Find where the given text appears and provide that cell's center as [x, y] coordinate. 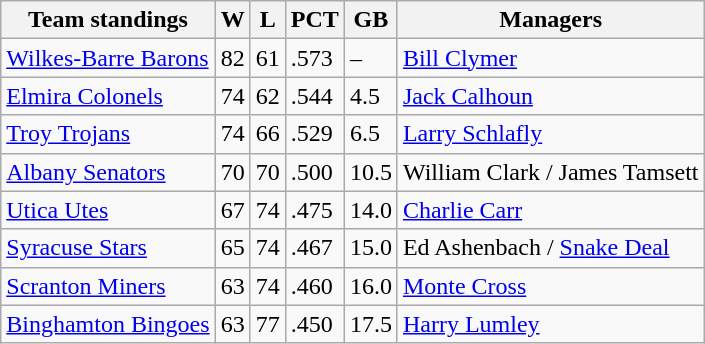
– [370, 58]
.529 [314, 134]
16.0 [370, 286]
Elmira Colonels [108, 96]
65 [232, 248]
Troy Trojans [108, 134]
Charlie Carr [550, 210]
William Clark / James Tamsett [550, 172]
14.0 [370, 210]
Albany Senators [108, 172]
61 [268, 58]
Jack Calhoun [550, 96]
67 [232, 210]
Monte Cross [550, 286]
15.0 [370, 248]
.450 [314, 324]
Bill Clymer [550, 58]
.573 [314, 58]
62 [268, 96]
Utica Utes [108, 210]
W [232, 20]
66 [268, 134]
GB [370, 20]
.500 [314, 172]
10.5 [370, 172]
Binghamton Bingoes [108, 324]
4.5 [370, 96]
PCT [314, 20]
.544 [314, 96]
82 [232, 58]
Syracuse Stars [108, 248]
6.5 [370, 134]
.467 [314, 248]
.460 [314, 286]
Harry Lumley [550, 324]
Wilkes-Barre Barons [108, 58]
.475 [314, 210]
Team standings [108, 20]
Larry Schlafly [550, 134]
Scranton Miners [108, 286]
17.5 [370, 324]
L [268, 20]
77 [268, 324]
Ed Ashenbach / Snake Deal [550, 248]
Managers [550, 20]
